Return [x, y] of the center of cell containing provided text 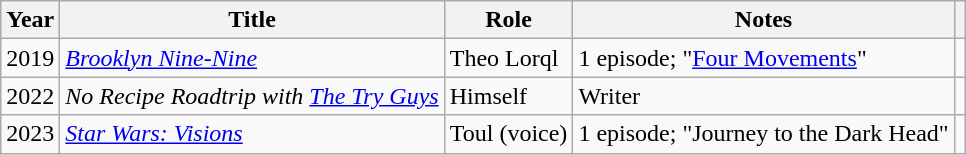
Role [508, 20]
Theo Lorql [508, 58]
2022 [30, 96]
Year [30, 20]
2019 [30, 58]
1 episode; "Four Movements" [764, 58]
Title [252, 20]
Notes [764, 20]
No Recipe Roadtrip with The Try Guys [252, 96]
Star Wars: Visions [252, 134]
Writer [764, 96]
Toul (voice) [508, 134]
2023 [30, 134]
Himself [508, 96]
Brooklyn Nine-Nine [252, 58]
1 episode; "Journey to the Dark Head" [764, 134]
